Return the [x, y] coordinate for the center point of the cell that contains the specified text.  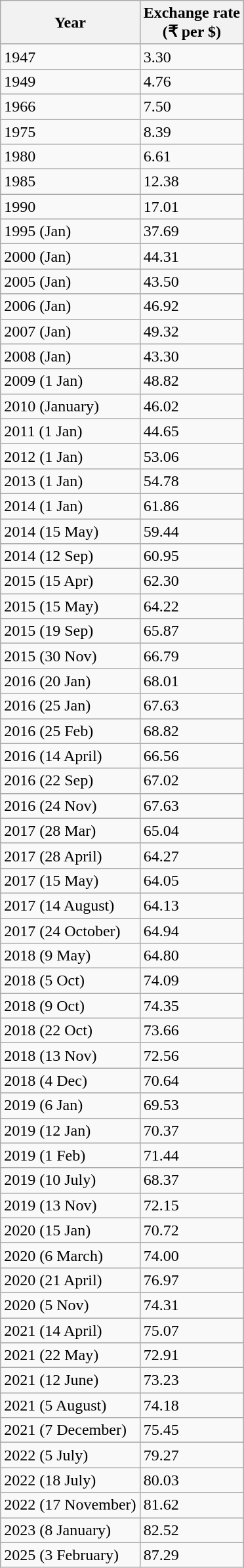
2021 (14 April) [70, 1330]
2015 (15 Apr) [70, 581]
2016 (24 Nov) [70, 806]
1980 [70, 157]
75.07 [192, 1330]
64.05 [192, 880]
2017 (28 April) [70, 856]
2016 (14 April) [70, 756]
2016 (25 Jan) [70, 706]
2017 (24 October) [70, 931]
2008 (Jan) [70, 356]
2015 (19 Sep) [70, 631]
4.76 [192, 81]
2018 (5 Oct) [70, 981]
70.72 [192, 1230]
2000 (Jan) [70, 257]
2019 (1 Feb) [70, 1155]
2022 (18 July) [70, 1480]
74.31 [192, 1305]
62.30 [192, 581]
7.50 [192, 106]
17.01 [192, 207]
2020 (6 March) [70, 1255]
69.53 [192, 1105]
60.95 [192, 556]
2020 (5 Nov) [70, 1305]
75.45 [192, 1430]
1949 [70, 81]
1966 [70, 106]
2023 (8 January) [70, 1530]
2019 (12 Jan) [70, 1130]
48.82 [192, 381]
2016 (20 Jan) [70, 681]
2018 (13 Nov) [70, 1056]
1975 [70, 132]
2013 (1 Jan) [70, 481]
53.06 [192, 456]
74.35 [192, 1006]
72.15 [192, 1205]
73.23 [192, 1380]
12.38 [192, 182]
82.52 [192, 1530]
43.30 [192, 356]
72.91 [192, 1355]
67.02 [192, 781]
64.22 [192, 606]
49.32 [192, 331]
44.65 [192, 431]
71.44 [192, 1155]
2009 (1 Jan) [70, 381]
59.44 [192, 531]
80.03 [192, 1480]
2019 (13 Nov) [70, 1205]
64.13 [192, 905]
2019 (6 Jan) [70, 1105]
2021 (22 May) [70, 1355]
2014 (15 May) [70, 531]
64.80 [192, 956]
2017 (28 Mar) [70, 831]
43.50 [192, 281]
2020 (15 Jan) [70, 1230]
46.92 [192, 306]
2018 (22 Oct) [70, 1031]
3.30 [192, 56]
1947 [70, 56]
74.09 [192, 981]
74.18 [192, 1405]
79.27 [192, 1455]
2017 (14 August) [70, 905]
2018 (4 Dec) [70, 1081]
44.31 [192, 257]
87.29 [192, 1555]
2015 (30 Nov) [70, 656]
1985 [70, 182]
70.37 [192, 1130]
61.86 [192, 506]
2016 (25 Feb) [70, 731]
2010 (January) [70, 406]
2018 (9 Oct) [70, 1006]
73.66 [192, 1031]
2022 (5 July) [70, 1455]
2025 (3 February) [70, 1555]
Year [70, 22]
68.01 [192, 681]
2019 (10 July) [70, 1180]
8.39 [192, 132]
76.97 [192, 1280]
74.00 [192, 1255]
68.82 [192, 731]
2020 (21 April) [70, 1280]
66.56 [192, 756]
66.79 [192, 656]
2017 (15 May) [70, 880]
70.64 [192, 1081]
2006 (Jan) [70, 306]
2012 (1 Jan) [70, 456]
54.78 [192, 481]
2018 (9 May) [70, 956]
1995 (Jan) [70, 232]
2005 (Jan) [70, 281]
65.04 [192, 831]
Exchange rate(₹ per $) [192, 22]
2016 (22 Sep) [70, 781]
2021 (12 June) [70, 1380]
1990 [70, 207]
68.37 [192, 1180]
6.61 [192, 157]
2015 (15 May) [70, 606]
2021 (5 August) [70, 1405]
37.69 [192, 232]
2022 (17 November) [70, 1505]
46.02 [192, 406]
2011 (1 Jan) [70, 431]
64.94 [192, 931]
2007 (Jan) [70, 331]
64.27 [192, 856]
65.87 [192, 631]
2014 (12 Sep) [70, 556]
2021 (7 December) [70, 1430]
2014 (1 Jan) [70, 506]
81.62 [192, 1505]
72.56 [192, 1056]
